Output the [X, Y] coordinate of the center of the cell containing the given text.  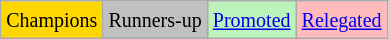
Champions [52, 20]
Relegated [342, 20]
Promoted [252, 20]
Runners-up [155, 20]
